Detect which cell encompasses the target text, then output its [X, Y] center coordinate. 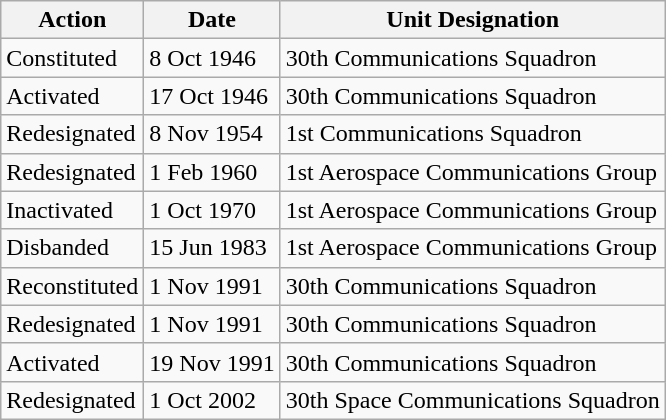
17 Oct 1946 [212, 96]
1st Communications Squadron [472, 134]
15 Jun 1983 [212, 248]
8 Nov 1954 [212, 134]
Action [72, 20]
30th Space Communications Squadron [472, 400]
Disbanded [72, 248]
8 Oct 1946 [212, 58]
Date [212, 20]
Inactivated [72, 210]
1 Oct 1970 [212, 210]
Unit Designation [472, 20]
Constituted [72, 58]
1 Feb 1960 [212, 172]
1 Oct 2002 [212, 400]
19 Nov 1991 [212, 362]
Reconstituted [72, 286]
